Return [X, Y] of the center of cell containing provided text 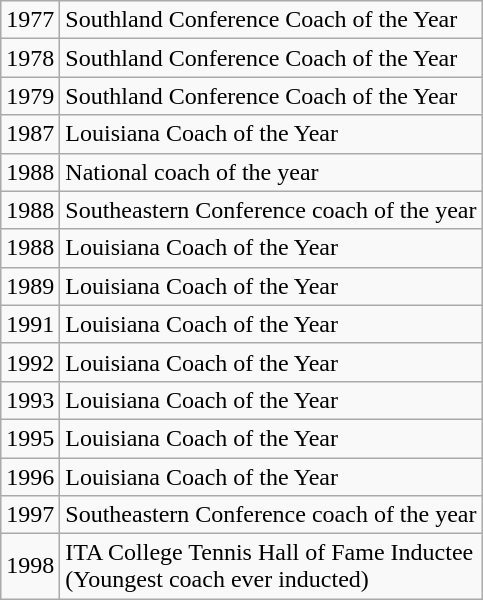
1989 [30, 286]
National coach of the year [271, 172]
1995 [30, 438]
1997 [30, 515]
1991 [30, 324]
1977 [30, 20]
ITA College Tennis Hall of Fame Inductee(Youngest coach ever inducted) [271, 566]
1998 [30, 566]
1979 [30, 96]
1993 [30, 400]
1978 [30, 58]
1996 [30, 477]
1992 [30, 362]
1987 [30, 134]
